Capture the cell that displays the provided text and extract its (x, y) central coordinate. 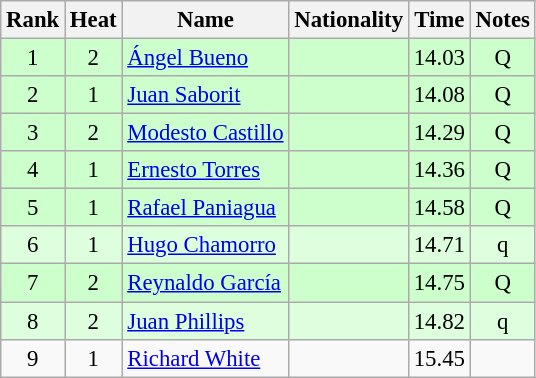
14.36 (439, 170)
14.08 (439, 95)
Modesto Castillo (206, 133)
15.45 (439, 358)
Juan Phillips (206, 321)
4 (33, 170)
7 (33, 283)
14.71 (439, 245)
Heat (94, 20)
14.03 (439, 58)
5 (33, 208)
14.29 (439, 133)
Richard White (206, 358)
6 (33, 245)
8 (33, 321)
9 (33, 358)
Hugo Chamorro (206, 245)
Nationality (348, 20)
Rank (33, 20)
Reynaldo García (206, 283)
Time (439, 20)
14.75 (439, 283)
3 (33, 133)
14.82 (439, 321)
Ernesto Torres (206, 170)
Ángel Bueno (206, 58)
Juan Saborit (206, 95)
Rafael Paniagua (206, 208)
Notes (502, 20)
14.58 (439, 208)
Name (206, 20)
